From the cell containing the given text, extract its center point as [X, Y] coordinate. 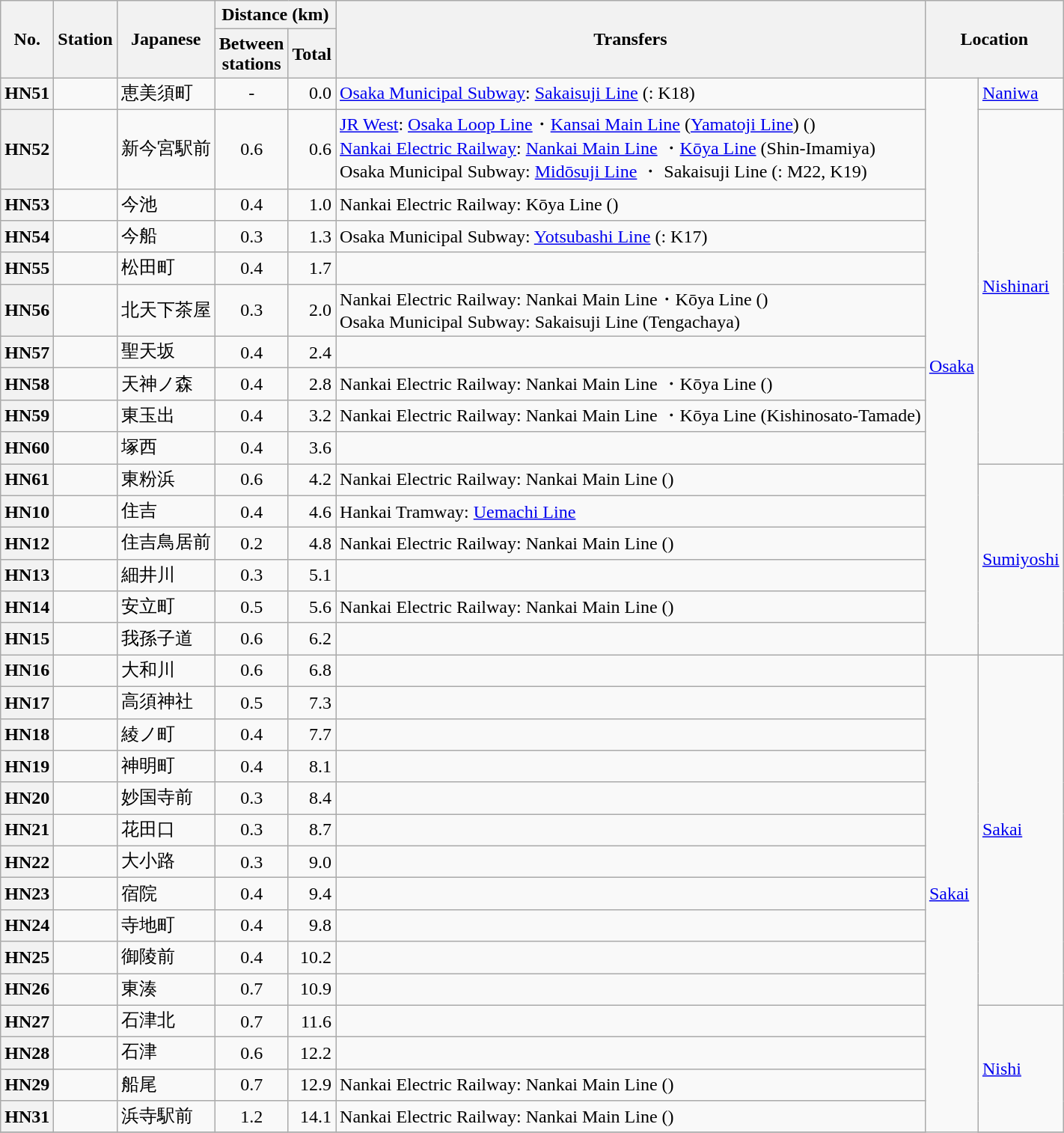
HN25 [27, 958]
花田口 [166, 831]
3.6 [312, 448]
HN28 [27, 1054]
HN23 [27, 894]
8.4 [312, 798]
東玉出 [166, 416]
塚西 [166, 448]
HN24 [27, 925]
No. [27, 39]
Location [994, 39]
9.8 [312, 925]
5.1 [312, 575]
Distance (km) [275, 15]
4.6 [312, 512]
Osaka Municipal Subway: Yotsubashi Line (: K17) [631, 236]
- [251, 94]
3.2 [312, 416]
妙国寺前 [166, 798]
HN18 [27, 735]
HN14 [27, 608]
HN29 [27, 1085]
船尾 [166, 1085]
9.4 [312, 894]
1.3 [312, 236]
HN58 [27, 385]
10.2 [312, 958]
北天下茶屋 [166, 311]
14.1 [312, 1117]
Station [85, 39]
5.6 [312, 608]
安立町 [166, 608]
綾ノ町 [166, 735]
Nankai Electric Railway: Kōya Line () [631, 205]
HN26 [27, 989]
2.0 [312, 311]
0.0 [312, 94]
恵美須町 [166, 94]
Hankai Tramway: Uemachi Line [631, 512]
大和川 [166, 671]
Japanese [166, 39]
東粉浜 [166, 480]
HN15 [27, 639]
細井川 [166, 575]
HN56 [27, 311]
1.2 [251, 1117]
1.7 [312, 268]
Betweenstations [251, 54]
石津北 [166, 1021]
HN53 [27, 205]
住吉 [166, 512]
HN59 [27, 416]
12.9 [312, 1085]
1.0 [312, 205]
HN52 [27, 149]
6.2 [312, 639]
我孫子道 [166, 639]
Sumiyoshi [1021, 560]
HN22 [27, 862]
Osaka [952, 367]
10.9 [312, 989]
0.2 [251, 543]
天神ノ森 [166, 385]
Naniwa [1021, 94]
8.7 [312, 831]
2.4 [312, 352]
住吉鳥居前 [166, 543]
Osaka Municipal Subway: Sakaisuji Line (: K18) [631, 94]
4.2 [312, 480]
HN12 [27, 543]
Nishi [1021, 1069]
松田町 [166, 268]
2.8 [312, 385]
Nankai Electric Railway: Nankai Main Line ・Kōya Line (Kishinosato-Tamade) [631, 416]
浜寺駅前 [166, 1117]
HN19 [27, 766]
寺地町 [166, 925]
12.2 [312, 1054]
HN54 [27, 236]
聖天坂 [166, 352]
HN51 [27, 94]
Nankai Electric Railway: Nankai Main Line・Kōya Line ()Osaka Municipal Subway: Sakaisuji Line (Tengachaya) [631, 311]
石津 [166, 1054]
6.8 [312, 671]
Nankai Electric Railway: Nankai Main Line ・Kōya Line () [631, 385]
大小路 [166, 862]
HN10 [27, 512]
HN31 [27, 1117]
9.0 [312, 862]
神明町 [166, 766]
HN27 [27, 1021]
HN55 [27, 268]
今船 [166, 236]
HN21 [27, 831]
HN13 [27, 575]
Total [312, 54]
7.7 [312, 735]
11.6 [312, 1021]
宿院 [166, 894]
Nishinari [1021, 286]
東湊 [166, 989]
7.3 [312, 702]
HN17 [27, 702]
8.1 [312, 766]
今池 [166, 205]
HN20 [27, 798]
高須神社 [166, 702]
HN61 [27, 480]
HN57 [27, 352]
新今宮駅前 [166, 149]
HN16 [27, 671]
HN60 [27, 448]
4.8 [312, 543]
御陵前 [166, 958]
Transfers [631, 39]
